Identify which cell holds the provided text, then report its (X, Y) central coordinate. 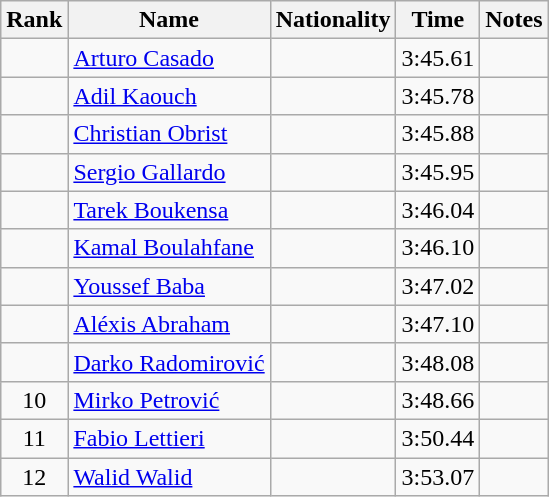
Arturo Casado (169, 58)
Adil Kaouch (169, 96)
3:46.10 (438, 248)
Mirko Petrović (169, 400)
Kamal Boulahfane (169, 248)
11 (34, 438)
Darko Radomirović (169, 362)
Aléxis Abraham (169, 324)
3:46.04 (438, 210)
3:45.88 (438, 134)
Name (169, 20)
3:47.02 (438, 286)
Christian Obrist (169, 134)
3:47.10 (438, 324)
Youssef Baba (169, 286)
Walid Walid (169, 477)
12 (34, 477)
3:50.44 (438, 438)
3:48.08 (438, 362)
3:53.07 (438, 477)
Tarek Boukensa (169, 210)
3:48.66 (438, 400)
10 (34, 400)
3:45.78 (438, 96)
Time (438, 20)
Sergio Gallardo (169, 172)
Notes (514, 20)
Fabio Lettieri (169, 438)
Rank (34, 20)
3:45.95 (438, 172)
3:45.61 (438, 58)
Nationality (333, 20)
